Locate the cell with the specified text and output its (X, Y) center coordinate. 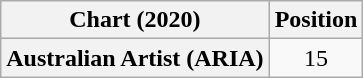
Chart (2020) (135, 20)
Position (316, 20)
Australian Artist (ARIA) (135, 58)
15 (316, 58)
